Return the [x, y] coordinate for the center point of the cell that contains the specified text.  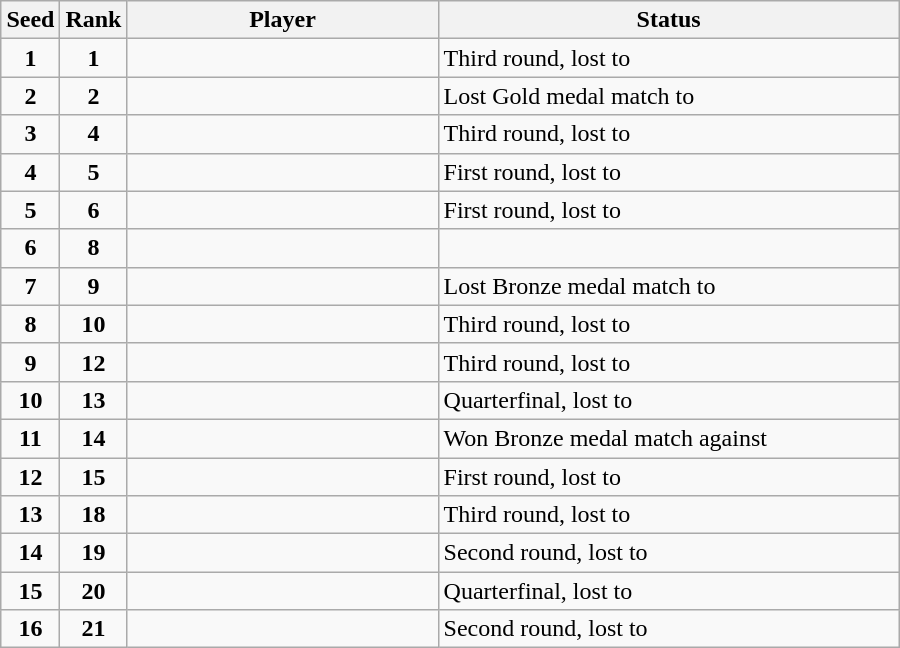
19 [94, 553]
Lost Gold medal match to [668, 96]
Lost Bronze medal match to [668, 286]
Player [282, 20]
21 [94, 629]
20 [94, 591]
16 [30, 629]
7 [30, 286]
Status [668, 20]
Seed [30, 20]
Won Bronze medal match against [668, 438]
11 [30, 438]
3 [30, 134]
18 [94, 515]
Rank [94, 20]
